Scan for the cell matching the given text and deliver its [X, Y] coordinate at center. 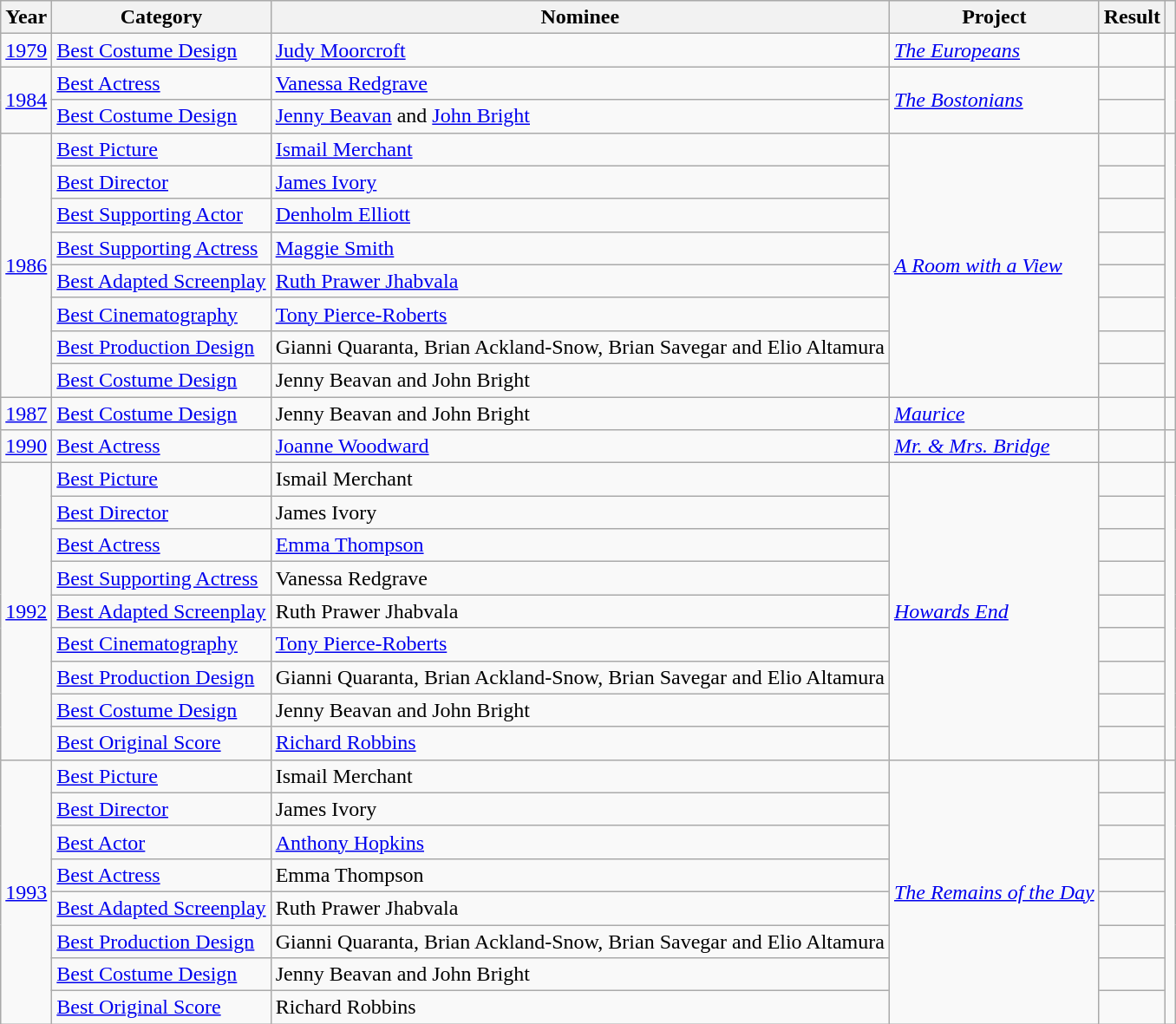
Nominee [579, 17]
Maurice [994, 414]
Denholm Elliott [579, 215]
Year [26, 17]
Best Supporting Actor [161, 215]
Joanne Woodward [579, 447]
Project [994, 17]
Mr. & Mrs. Bridge [994, 447]
Result [1132, 17]
1979 [26, 50]
Category [161, 17]
1986 [26, 264]
The Europeans [994, 50]
1984 [26, 100]
1993 [26, 891]
The Remains of the Day [994, 891]
Anthony Hopkins [579, 842]
Maggie Smith [579, 248]
1992 [26, 612]
1987 [26, 414]
Howards End [994, 612]
Judy Moorcroft [579, 50]
A Room with a View [994, 264]
1990 [26, 447]
Best Actor [161, 842]
The Bostonians [994, 100]
